Search for the cell housing the specified text and yield its [X, Y] center coordinate. 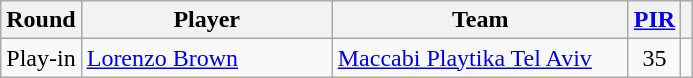
Team [480, 20]
PIR [654, 20]
Play-in [41, 58]
Lorenzo Brown [206, 58]
35 [654, 58]
Maccabi Playtika Tel Aviv [480, 58]
Player [206, 20]
Round [41, 20]
